Search for the cell housing the specified text and yield its (x, y) center coordinate. 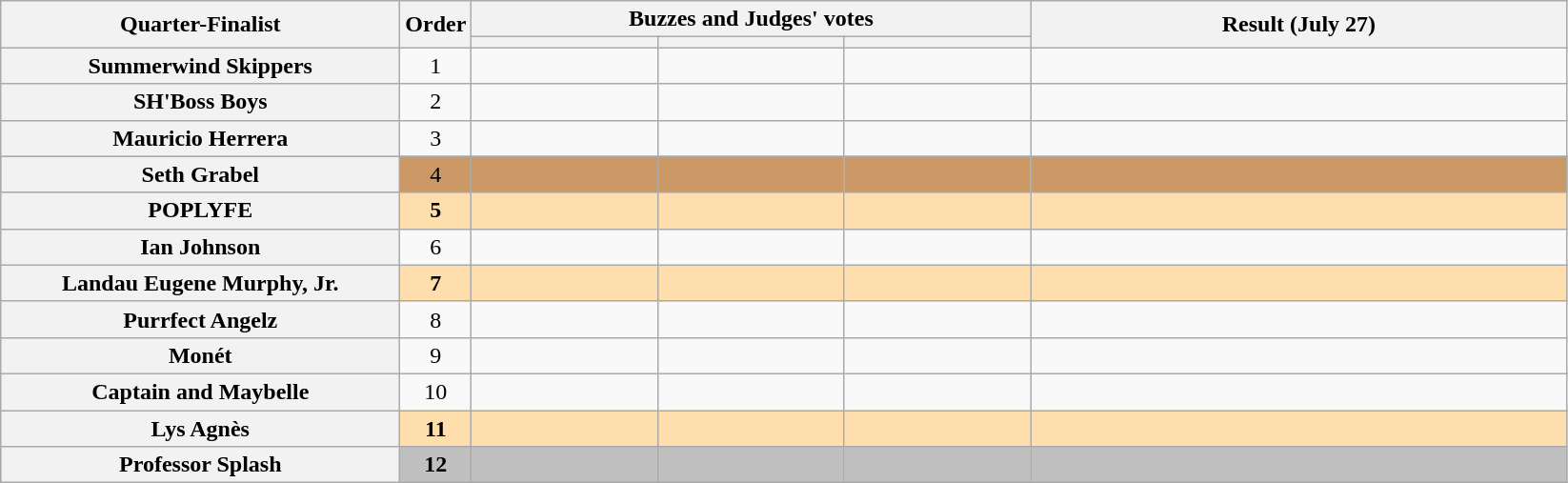
2 (436, 102)
11 (436, 428)
4 (436, 174)
3 (436, 138)
6 (436, 247)
10 (436, 392)
Result (July 27) (1299, 25)
Ian Johnson (200, 247)
SH'Boss Boys (200, 102)
Landau Eugene Murphy, Jr. (200, 283)
Order (436, 25)
Quarter-Finalist (200, 25)
Monét (200, 355)
8 (436, 319)
Buzzes and Judges' votes (751, 19)
Mauricio Herrera (200, 138)
POPLYFE (200, 211)
7 (436, 283)
Purrfect Angelz (200, 319)
12 (436, 465)
Professor Splash (200, 465)
Seth Grabel (200, 174)
9 (436, 355)
Captain and Maybelle (200, 392)
1 (436, 66)
5 (436, 211)
Lys Agnès (200, 428)
Summerwind Skippers (200, 66)
